Scan for the cell matching the given text and deliver its (X, Y) coordinate at center. 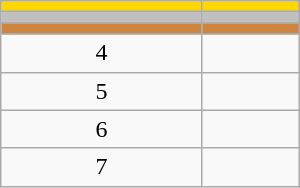
6 (102, 129)
5 (102, 91)
7 (102, 167)
4 (102, 53)
